Scan for the cell matching the given text and deliver its [x, y] coordinate at center. 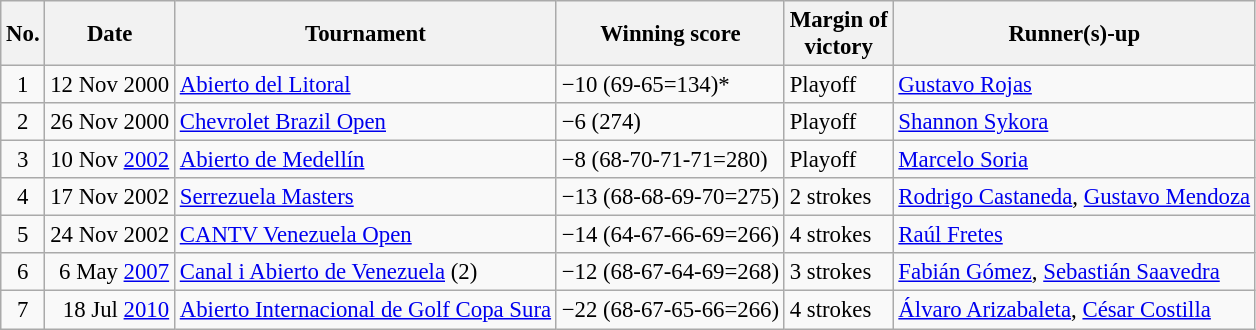
Rodrigo Castaneda, Gustavo Mendoza [1074, 197]
3 strokes [838, 273]
Runner(s)-up [1074, 34]
18 Jul 2010 [110, 310]
−22 (68-67-65-66=266) [670, 310]
Winning score [670, 34]
24 Nov 2002 [110, 235]
−13 (68-68-69-70=275) [670, 197]
Canal i Abierto de Venezuela (2) [365, 273]
12 Nov 2000 [110, 85]
6 [23, 273]
Raúl Fretes [1074, 235]
Abierto del Litoral [365, 85]
10 Nov 2002 [110, 160]
CANTV Venezuela Open [365, 235]
Abierto de Medellín [365, 160]
Chevrolet Brazil Open [365, 122]
2 strokes [838, 197]
−12 (68-67-64-69=268) [670, 273]
Fabián Gómez, Sebastián Saavedra [1074, 273]
−10 (69-65=134)* [670, 85]
Marcelo Soria [1074, 160]
−6 (274) [670, 122]
26 Nov 2000 [110, 122]
2 [23, 122]
1 [23, 85]
Shannon Sykora [1074, 122]
Álvaro Arizabaleta, César Costilla [1074, 310]
3 [23, 160]
Margin ofvictory [838, 34]
Gustavo Rojas [1074, 85]
−14 (64-67-66-69=266) [670, 235]
Date [110, 34]
17 Nov 2002 [110, 197]
No. [23, 34]
7 [23, 310]
6 May 2007 [110, 273]
4 [23, 197]
5 [23, 235]
Abierto Internacional de Golf Copa Sura [365, 310]
−8 (68-70-71-71=280) [670, 160]
Tournament [365, 34]
Serrezuela Masters [365, 197]
